Output the [x, y] coordinate of the center of the cell containing the given text.  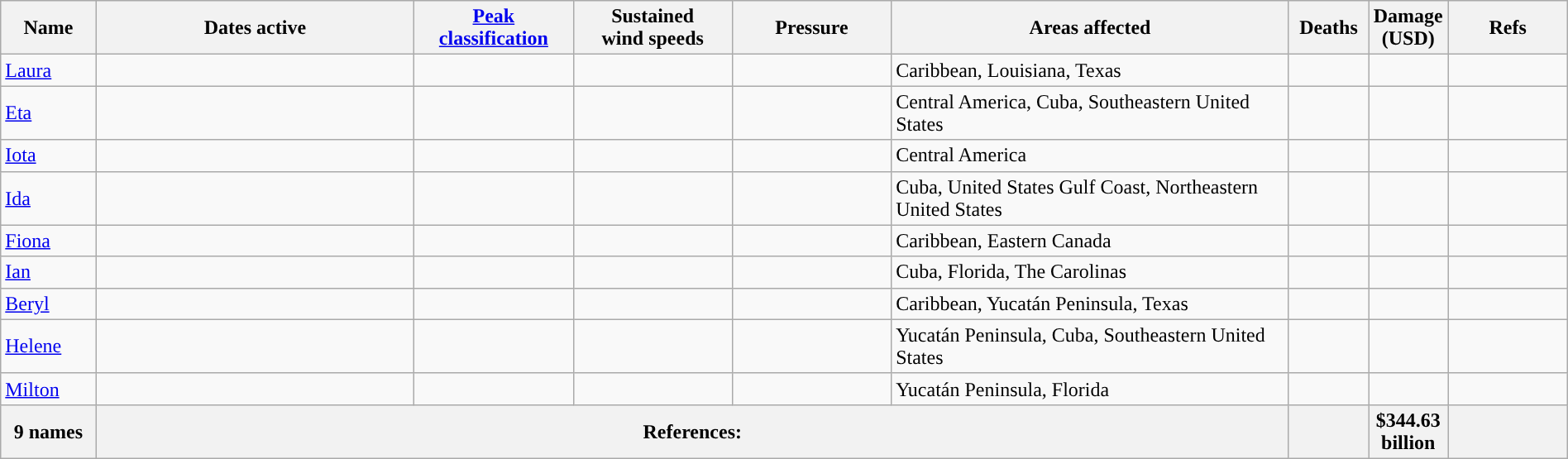
Areas affected [1090, 28]
Yucatán Peninsula, Florida [1090, 389]
Caribbean, Eastern Canada [1090, 241]
Cuba, United States Gulf Coast, Northeastern United States [1090, 198]
Pressure [811, 28]
$344.63 billion [1408, 432]
Eta [48, 112]
Iota [48, 155]
Ian [48, 272]
Damage(USD) [1408, 28]
Dates active [255, 28]
Laura [48, 70]
Name [48, 28]
Refs [1508, 28]
Peak classification [494, 28]
References: [692, 432]
Caribbean, Yucatán Peninsula, Texas [1090, 304]
Deaths [1328, 28]
Helene [48, 346]
Caribbean, Louisiana, Texas [1090, 70]
Ida [48, 198]
Yucatán Peninsula, Cuba, Southeastern United States [1090, 346]
Milton [48, 389]
9 names [48, 432]
Cuba, Florida, The Carolinas [1090, 272]
Central America, Cuba, Southeastern United States [1090, 112]
Beryl [48, 304]
Central America [1090, 155]
Sustainedwind speeds [653, 28]
Fiona [48, 241]
